From the cell containing the given text, extract its center point as [X, Y] coordinate. 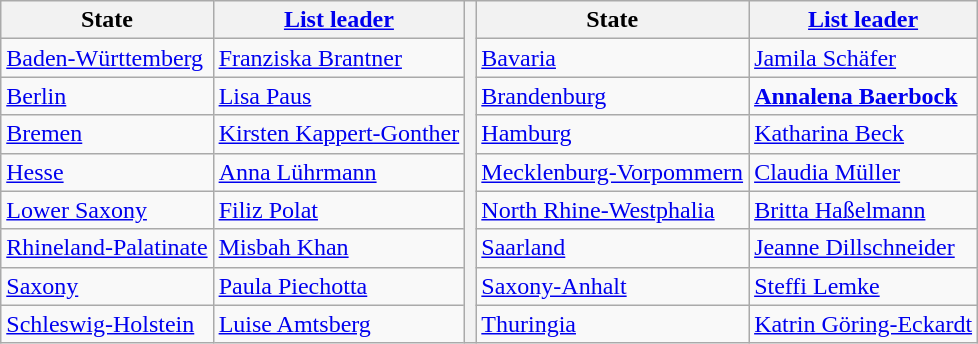
Filiz Polat [339, 210]
Mecklenburg-Vorpommern [612, 172]
Hesse [107, 172]
Katharina Beck [864, 134]
Lisa Paus [339, 96]
Jamila Schäfer [864, 58]
Berlin [107, 96]
Saxony [107, 286]
Brandenburg [612, 96]
Saarland [612, 248]
Lower Saxony [107, 210]
Rhineland-Palatinate [107, 248]
Thuringia [612, 324]
Jeanne Dillschneider [864, 248]
Bavaria [612, 58]
Claudia Müller [864, 172]
Franziska Brantner [339, 58]
Luise Amtsberg [339, 324]
Annalena Baerbock [864, 96]
Baden-Württemberg [107, 58]
Hamburg [612, 134]
Kirsten Kappert-Gonther [339, 134]
North Rhine-Westphalia [612, 210]
Bremen [107, 134]
Anna Lührmann [339, 172]
Saxony-Anhalt [612, 286]
Schleswig-Holstein [107, 324]
Britta Haßelmann [864, 210]
Katrin Göring-Eckardt [864, 324]
Steffi Lemke [864, 286]
Misbah Khan [339, 248]
Paula Piechotta [339, 286]
